Identify which cell holds the provided text, then report its [X, Y] central coordinate. 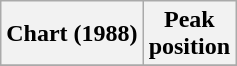
Chart (1988) [72, 34]
Peakposition [189, 34]
